Identify which cell holds the provided text, then report its (X, Y) central coordinate. 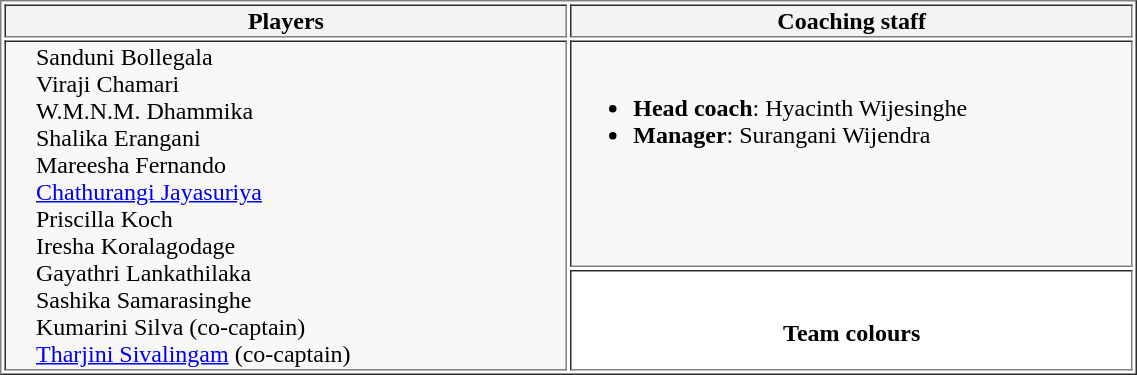
Head coach: Hyacinth WijesingheManager: Surangani Wijendra (852, 153)
Coaching staff (852, 20)
Players (286, 20)
